For the text-containing cell, return its midpoint in [x, y] coordinate format. 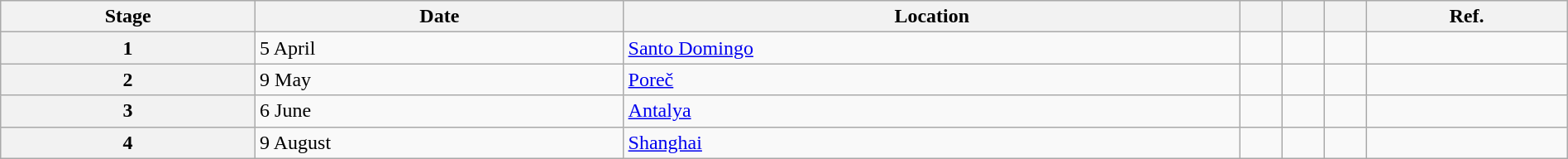
Shanghai [931, 142]
Location [931, 17]
5 April [440, 48]
9 August [440, 142]
4 [128, 142]
3 [128, 111]
Santo Domingo [931, 48]
6 June [440, 111]
1 [128, 48]
Antalya [931, 111]
Poreč [931, 79]
Date [440, 17]
Stage [128, 17]
9 May [440, 79]
2 [128, 79]
Ref. [1467, 17]
